Find where the given text appears and provide that cell's center as [X, Y] coordinate. 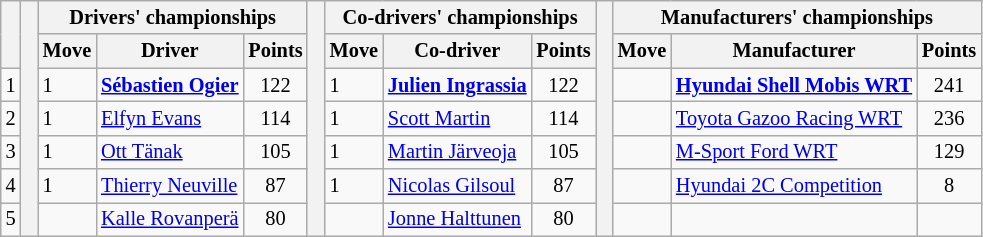
8 [949, 186]
M-Sport Ford WRT [794, 152]
Drivers' championships [173, 17]
Co-driver [457, 51]
Driver [170, 51]
Jonne Halttunen [457, 219]
Elfyn Evans [170, 118]
Toyota Gazoo Racing WRT [794, 118]
Julien Ingrassia [457, 85]
Martin Järveoja [457, 152]
Manufacturers' championships [797, 17]
Sébastien Ogier [170, 85]
Nicolas Gilsoul [457, 186]
Manufacturer [794, 51]
Hyundai 2C Competition [794, 186]
Hyundai Shell Mobis WRT [794, 85]
Thierry Neuville [170, 186]
3 [11, 152]
Ott Tänak [170, 152]
5 [11, 219]
129 [949, 152]
4 [11, 186]
Scott Martin [457, 118]
Co-drivers' championships [460, 17]
241 [949, 85]
236 [949, 118]
Kalle Rovanperä [170, 219]
2 [11, 118]
